Output the [X, Y] coordinate of the center of the cell containing the given text.  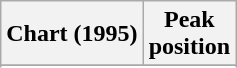
Peakposition [189, 34]
Chart (1995) [72, 34]
